Identify which cell holds the provided text, then report its (x, y) central coordinate. 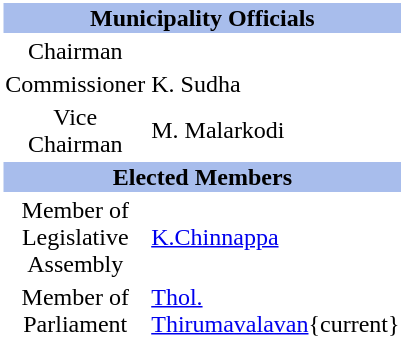
M. Malarkodi (276, 130)
K.Chinnappa (276, 237)
Member of Parliament (76, 310)
Elected Members (202, 177)
Vice Chairman (76, 130)
Member of Legislative Assembly (76, 237)
Thol. Thirumavalavan{current} (276, 310)
Municipality Officials (202, 18)
Chairman (76, 51)
K. Sudha (276, 84)
Commissioner (76, 84)
